Scan for the cell matching the given text and deliver its (x, y) coordinate at center. 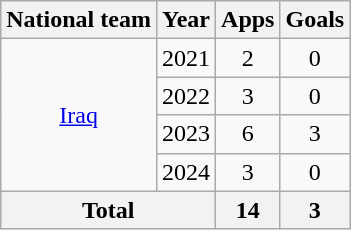
2 (248, 58)
2024 (186, 172)
Apps (248, 20)
14 (248, 210)
National team (79, 20)
2022 (186, 96)
Year (186, 20)
2021 (186, 58)
Iraq (79, 115)
6 (248, 134)
2023 (186, 134)
Total (108, 210)
Goals (315, 20)
